Pinpoint the cell where the given text exists, returning its (X, Y) midpoint coordinate. 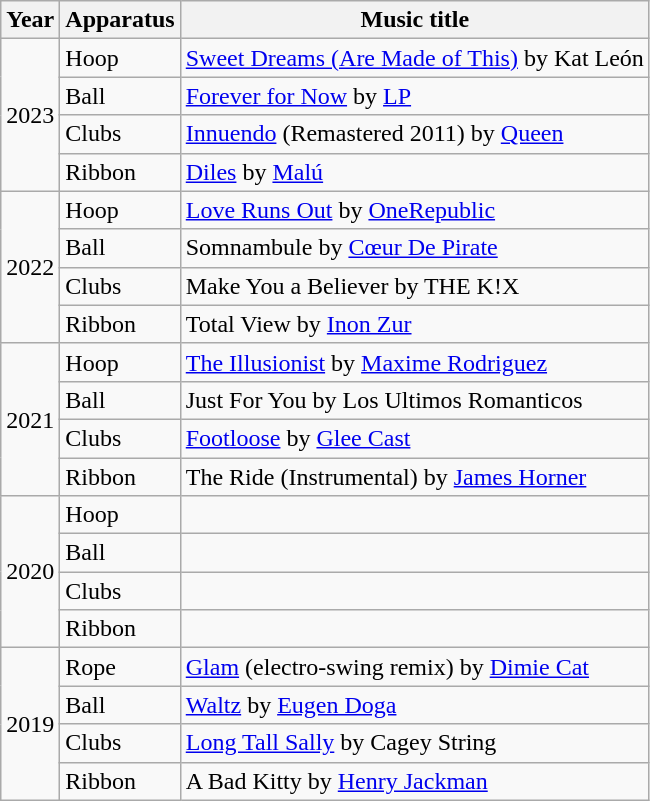
2023 (30, 115)
Total View by Inon Zur (414, 324)
Somnambule by Cœur De Pirate (414, 248)
Make You a Believer by THE K!X (414, 286)
2021 (30, 419)
Sweet Dreams (Are Made of This) by Kat León (414, 58)
2019 (30, 724)
Rope (120, 667)
Diles by Malú (414, 172)
Glam (electro-swing remix) by Dimie Cat (414, 667)
The Illusionist by Maxime Rodriguez (414, 362)
Waltz by Eugen Doga (414, 705)
Year (30, 20)
Just For You by Los Ultimos Romanticos (414, 400)
A Bad Kitty by Henry Jackman (414, 781)
Forever for Now by LP (414, 96)
Love Runs Out by OneRepublic (414, 210)
Apparatus (120, 20)
Footloose by Glee Cast (414, 438)
2020 (30, 572)
Innuendo (Remastered 2011) by Queen (414, 134)
The Ride (Instrumental) by James Horner (414, 477)
Long Tall Sally by Cagey String (414, 743)
Music title (414, 20)
2022 (30, 267)
